For the text-containing cell, return its midpoint in [x, y] coordinate format. 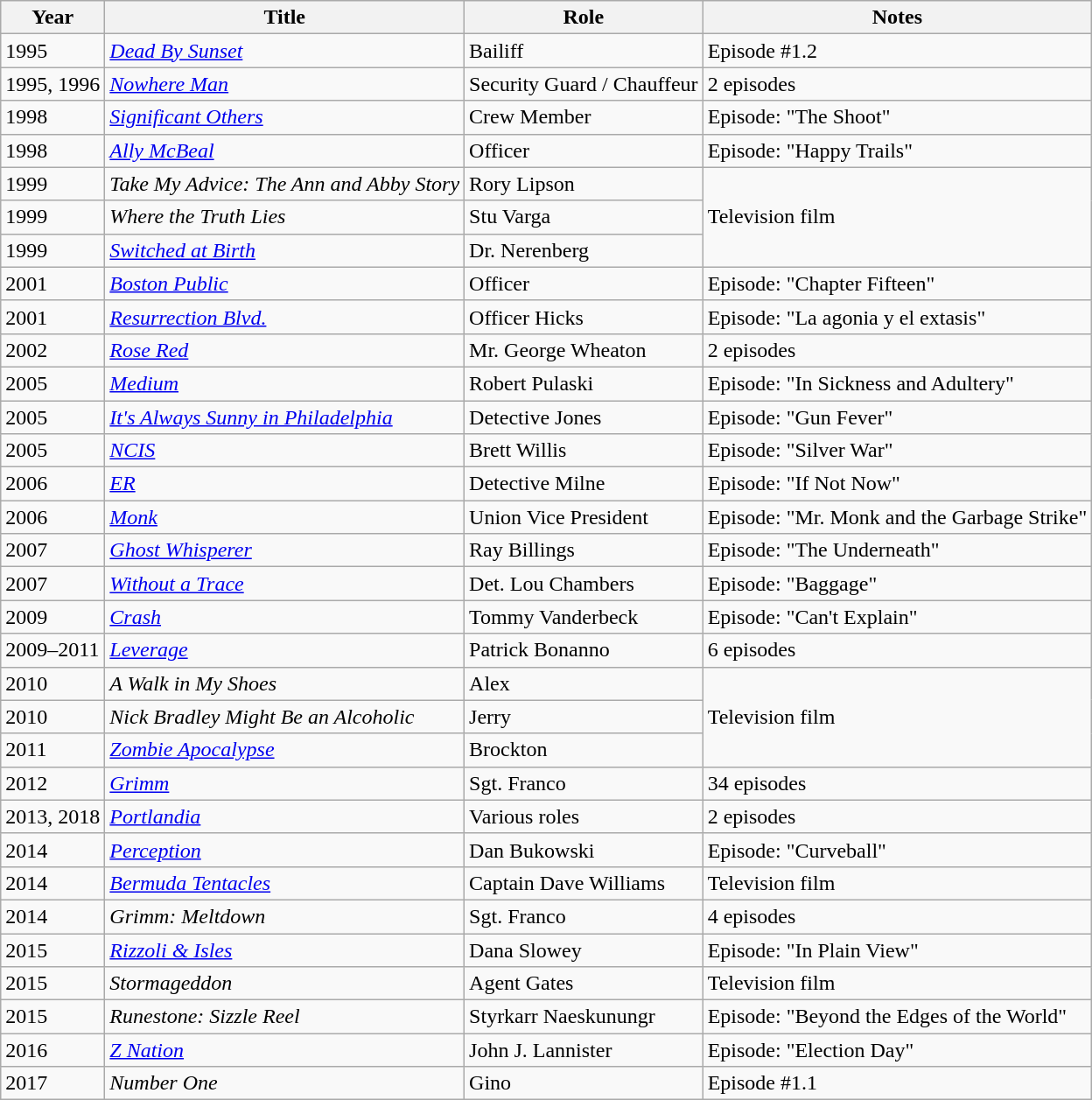
Detective Milne [584, 484]
Perception [285, 850]
Episode: "Silver War" [898, 451]
A Walk in My Shoes [285, 683]
Bailiff [584, 51]
2013, 2018 [52, 816]
2002 [52, 350]
2012 [52, 783]
Union Vice President [584, 517]
6 episodes [898, 650]
Episode: "The Shoot" [898, 117]
Episode: "In Plain View" [898, 949]
Z Nation [285, 1050]
Grimm: Meltdown [285, 916]
Without a Trace [285, 584]
Episode: "La agonia y el extasis" [898, 317]
Portlandia [285, 816]
Significant Others [285, 117]
Episode: "Happy Trails" [898, 151]
Nowhere Man [285, 84]
Leverage [285, 650]
Jerry [584, 717]
Notes [898, 18]
2009 [52, 617]
Episode: "Beyond the Edges of the World" [898, 1017]
Grimm [285, 783]
Year [52, 18]
2017 [52, 1083]
Various roles [584, 816]
Episode: "Chapter Fifteen" [898, 284]
Crash [285, 617]
Episode: "Mr. Monk and the Garbage Strike" [898, 517]
Bermuda Tentacles [285, 883]
Security Guard / Chauffeur [584, 84]
Episode #1.1 [898, 1083]
Title [285, 18]
Zombie Apocalypse [285, 750]
Episode: "Baggage" [898, 584]
Medium [285, 383]
Episode #1.2 [898, 51]
Resurrection Blvd. [285, 317]
Gino [584, 1083]
Alex [584, 683]
Dr. Nerenberg [584, 250]
Stu Varga [584, 217]
Detective Jones [584, 417]
1995 [52, 51]
Stormageddon [285, 984]
Dead By Sunset [285, 51]
Styrkarr Naeskunungr [584, 1017]
Mr. George Wheaton [584, 350]
Episode: "Can't Explain" [898, 617]
2009–2011 [52, 650]
Robert Pulaski [584, 383]
Monk [285, 517]
Rose Red [285, 350]
Take My Advice: The Ann and Abby Story [285, 184]
Rizzoli & Isles [285, 949]
Number One [285, 1083]
34 episodes [898, 783]
Dan Bukowski [584, 850]
Where the Truth Lies [285, 217]
Det. Lou Chambers [584, 584]
Dana Slowey [584, 949]
Officer Hicks [584, 317]
Role [584, 18]
Nick Bradley Might Be an Alcoholic [285, 717]
Brett Willis [584, 451]
It's Always Sunny in Philadelphia [285, 417]
Rory Lipson [584, 184]
NCIS [285, 451]
Episode: "Gun Fever" [898, 417]
Ghost Whisperer [285, 550]
Captain Dave Williams [584, 883]
Episode: "Election Day" [898, 1050]
Agent Gates [584, 984]
John J. Lannister [584, 1050]
Episode: "The Underneath" [898, 550]
Patrick Bonanno [584, 650]
4 episodes [898, 916]
Episode: "In Sickness and Adultery" [898, 383]
1995, 1996 [52, 84]
2016 [52, 1050]
Episode: "Curveball" [898, 850]
Boston Public [285, 284]
Ray Billings [584, 550]
Ally McBeal [285, 151]
Switched at Birth [285, 250]
Crew Member [584, 117]
2011 [52, 750]
Tommy Vanderbeck [584, 617]
Episode: "If Not Now" [898, 484]
Brockton [584, 750]
ER [285, 484]
Runestone: Sizzle Reel [285, 1017]
